Determine the (X, Y) coordinate at the center of the cell enclosing the given text.  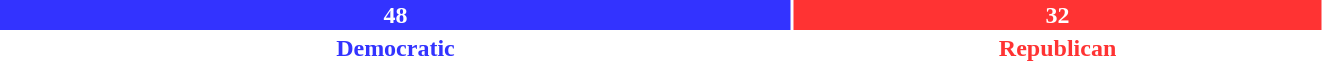
48 (396, 15)
32 (1058, 15)
